Locate the cell with the specified text and output its [x, y] center coordinate. 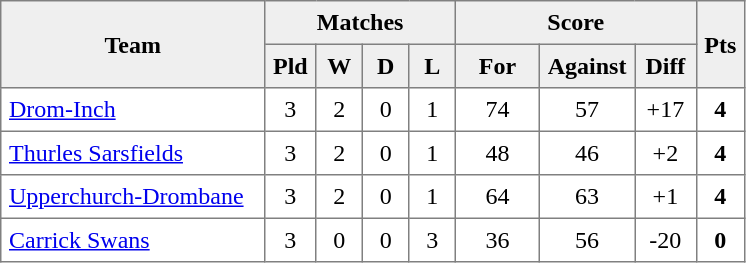
63 [586, 197]
46 [586, 153]
For [497, 66]
Pts [720, 44]
64 [497, 197]
Team [133, 44]
Score [576, 23]
+1 [666, 197]
Pld [290, 66]
D [385, 66]
57 [586, 110]
+2 [666, 153]
Upperchurch-Drombane [133, 197]
W [339, 66]
L [432, 66]
36 [497, 240]
+17 [666, 110]
74 [497, 110]
Against [586, 66]
Carrick Swans [133, 240]
Drom-Inch [133, 110]
-20 [666, 240]
56 [586, 240]
Thurles Sarsfields [133, 153]
Diff [666, 66]
48 [497, 153]
Matches [360, 23]
